Output the (X, Y) coordinate of the center of the cell containing the given text.  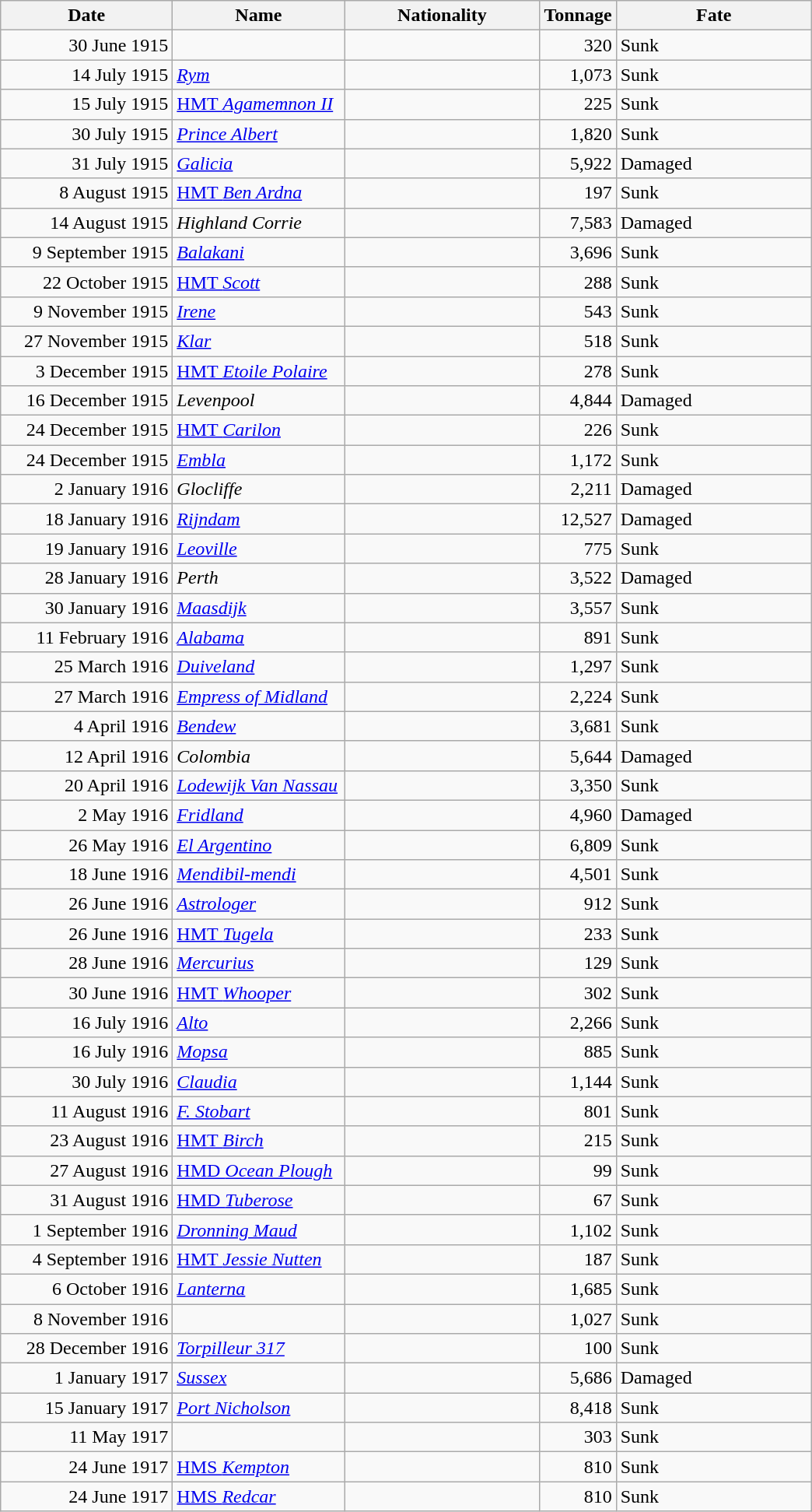
HMT Scott (258, 282)
Glocliffe (258, 489)
775 (578, 549)
100 (578, 1349)
HMS Kempton (258, 1467)
233 (578, 934)
20 April 1916 (87, 785)
3,350 (578, 785)
27 November 1915 (87, 341)
HMD Ocean Plough (258, 1170)
1 September 1916 (87, 1230)
1 January 1917 (87, 1378)
El Argentino (258, 844)
23 August 1916 (87, 1141)
Torpilleur 317 (258, 1349)
Mercurius (258, 963)
15 January 1917 (87, 1408)
Fate (714, 16)
HMT Carilon (258, 430)
Name (258, 16)
Prince Albert (258, 134)
11 February 1916 (87, 637)
Levenpool (258, 401)
14 August 1915 (87, 223)
22 October 1915 (87, 282)
Rijndam (258, 519)
HMT Whooper (258, 993)
320 (578, 45)
12,527 (578, 519)
Klar (258, 341)
27 August 1916 (87, 1170)
28 June 1916 (87, 963)
Tonnage (578, 16)
2,211 (578, 489)
Dronning Maud (258, 1230)
3,522 (578, 578)
Alto (258, 1023)
278 (578, 371)
28 December 1916 (87, 1349)
1,297 (578, 667)
Highland Corrie (258, 223)
Mendibil-mendi (258, 875)
1,102 (578, 1230)
19 January 1916 (87, 549)
30 July 1916 (87, 1082)
HMS Redcar (258, 1496)
543 (578, 311)
129 (578, 963)
12 April 1916 (87, 756)
7,583 (578, 223)
1,073 (578, 75)
HMT Jessie Nutten (258, 1259)
26 May 1916 (87, 844)
885 (578, 1052)
4,844 (578, 401)
891 (578, 637)
Nationality (442, 16)
27 March 1916 (87, 696)
302 (578, 993)
Colombia (258, 756)
9 November 1915 (87, 311)
187 (578, 1259)
HMT Tugela (258, 934)
1,685 (578, 1289)
2 May 1916 (87, 815)
HMT Birch (258, 1141)
4 April 1916 (87, 726)
1,144 (578, 1082)
3,557 (578, 608)
4,501 (578, 875)
912 (578, 904)
Alabama (258, 637)
11 May 1917 (87, 1437)
F. Stobart (258, 1111)
Balakani (258, 252)
Empress of Midland (258, 696)
3,696 (578, 252)
Mopsa (258, 1052)
Date (87, 16)
HMT Etoile Polaire (258, 371)
8 November 1916 (87, 1319)
Claudia (258, 1082)
30 June 1915 (87, 45)
Perth (258, 578)
5,922 (578, 163)
2 January 1916 (87, 489)
5,686 (578, 1378)
Sussex (258, 1378)
Duiveland (258, 667)
801 (578, 1111)
518 (578, 341)
4 September 1916 (87, 1259)
99 (578, 1170)
6,809 (578, 844)
Fridland (258, 815)
31 August 1916 (87, 1200)
2,266 (578, 1023)
16 December 1915 (87, 401)
Astrologer (258, 904)
303 (578, 1437)
Irene (258, 311)
14 July 1915 (87, 75)
1,027 (578, 1319)
3,681 (578, 726)
Lodewijk Van Nassau (258, 785)
25 March 1916 (87, 667)
9 September 1915 (87, 252)
Port Nicholson (258, 1408)
6 October 1916 (87, 1289)
Maasdijk (258, 608)
18 January 1916 (87, 519)
1,820 (578, 134)
1,172 (578, 460)
HMD Tuberose (258, 1200)
Embla (258, 460)
28 January 1916 (87, 578)
8 August 1915 (87, 193)
30 July 1915 (87, 134)
HMT Ben Ardna (258, 193)
Leoville (258, 549)
30 June 1916 (87, 993)
31 July 1915 (87, 163)
18 June 1916 (87, 875)
5,644 (578, 756)
15 July 1915 (87, 104)
67 (578, 1200)
HMT Agamemnon II (258, 104)
225 (578, 104)
11 August 1916 (87, 1111)
197 (578, 193)
Galicia (258, 163)
3 December 1915 (87, 371)
30 January 1916 (87, 608)
Bendew (258, 726)
288 (578, 282)
4,960 (578, 815)
Rym (258, 75)
226 (578, 430)
8,418 (578, 1408)
Lanterna (258, 1289)
2,224 (578, 696)
215 (578, 1141)
